Find where the given text appears and provide that cell's center as (x, y) coordinate. 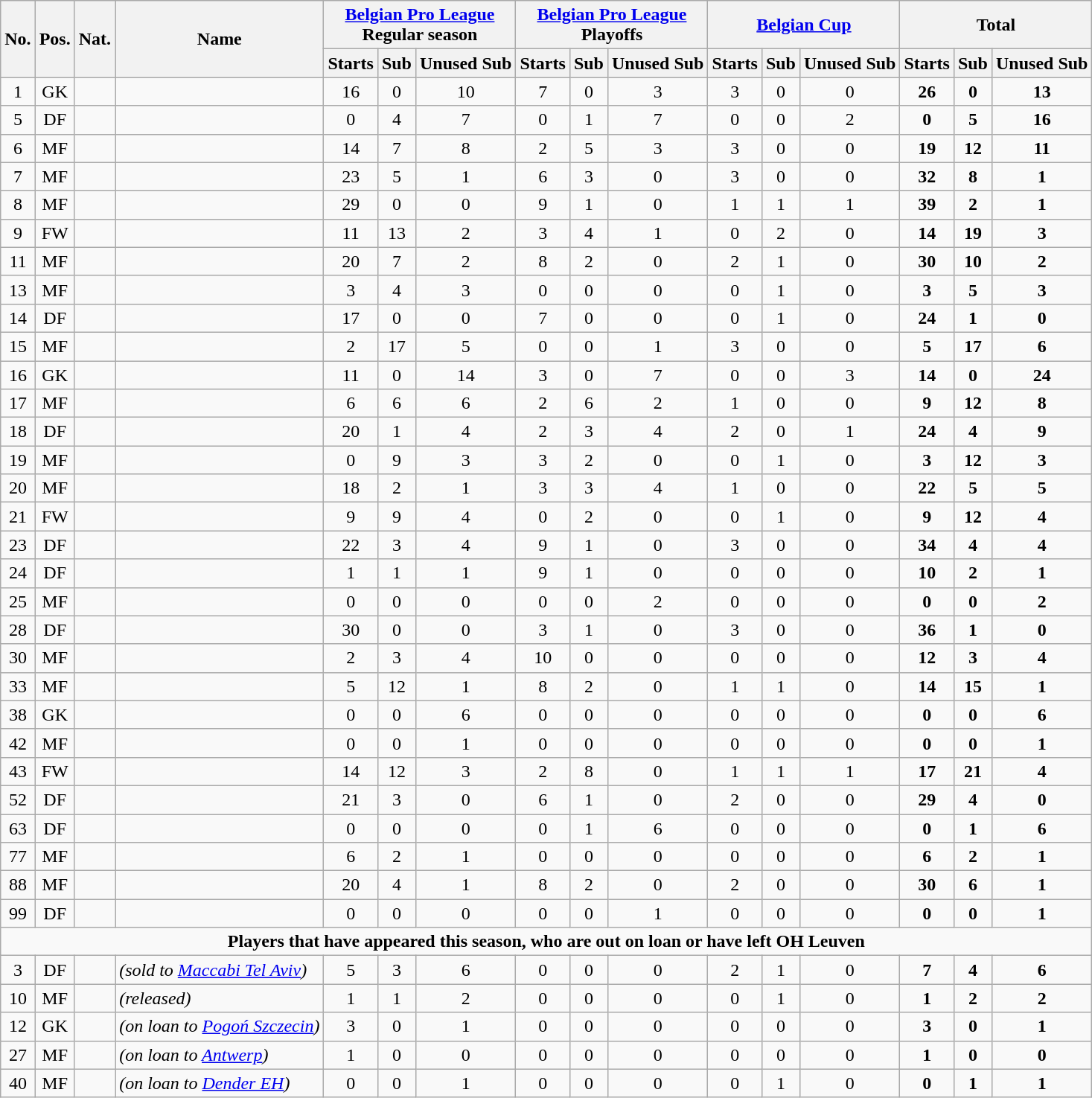
43 (18, 771)
39 (927, 205)
(on loan to Pogoń Szczecin) (220, 1027)
Pos. (55, 39)
(on loan to Antwerp) (220, 1055)
Belgian Pro LeaguePlayoffs (612, 25)
Players that have appeared this season, who are out on loan or have left OH Leuven (546, 942)
77 (18, 857)
88 (18, 885)
(released) (220, 998)
99 (18, 913)
(on loan to Dender EH) (220, 1083)
28 (18, 630)
Name (220, 39)
36 (927, 630)
Belgian Cup (804, 25)
52 (18, 799)
26 (927, 92)
No. (18, 39)
42 (18, 743)
Total (996, 25)
32 (927, 176)
38 (18, 715)
63 (18, 829)
25 (18, 601)
Belgian Pro LeagueRegular season (420, 25)
33 (18, 686)
34 (927, 545)
27 (18, 1055)
(sold to Maccabi Tel Aviv) (220, 970)
Nat. (95, 39)
40 (18, 1083)
